Pinpoint the cell where the given text exists, returning its [X, Y] midpoint coordinate. 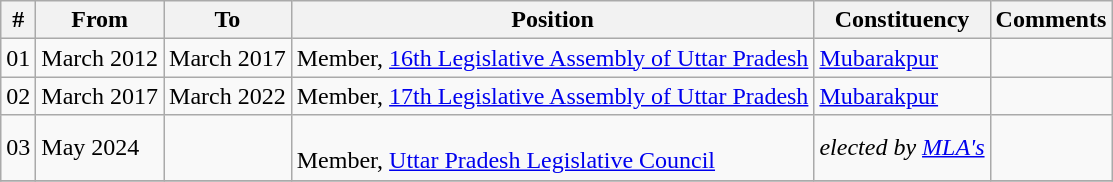
Member, 16th Legislative Assembly of Uttar Pradesh [552, 58]
elected by MLA's [902, 148]
# [18, 20]
02 [18, 96]
From [100, 20]
March 2022 [228, 96]
03 [18, 148]
01 [18, 58]
Position [552, 20]
Comments [1051, 20]
Member, 17th Legislative Assembly of Uttar Pradesh [552, 96]
March 2012 [100, 58]
Member, Uttar Pradesh Legislative Council [552, 148]
Constituency [902, 20]
To [228, 20]
May 2024 [100, 148]
